Search for the cell housing the specified text and yield its (X, Y) center coordinate. 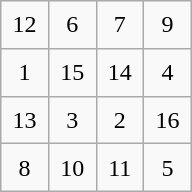
1 (25, 72)
7 (120, 25)
5 (168, 168)
13 (25, 120)
12 (25, 25)
10 (72, 168)
11 (120, 168)
8 (25, 168)
4 (168, 72)
2 (120, 120)
9 (168, 25)
15 (72, 72)
14 (120, 72)
6 (72, 25)
3 (72, 120)
16 (168, 120)
